Capture the cell that displays the provided text and extract its [x, y] central coordinate. 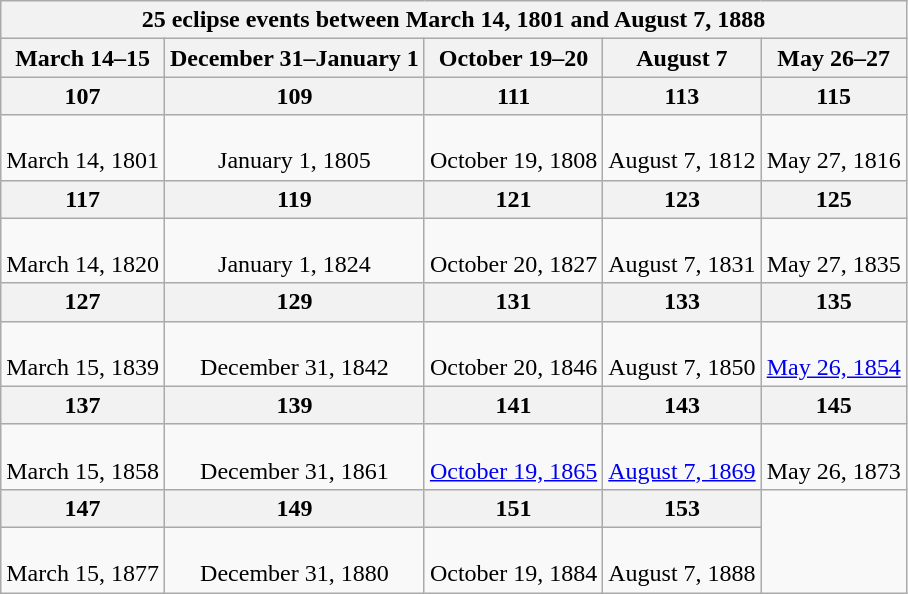
January 1, 1824 [294, 250]
109 [294, 96]
117 [83, 199]
August 7, 1888 [682, 560]
March 15, 1839 [83, 354]
133 [682, 302]
August 7, 1831 [682, 250]
123 [682, 199]
145 [834, 405]
October 19–20 [513, 58]
May 26, 1854 [834, 354]
149 [294, 508]
August 7, 1812 [682, 148]
135 [834, 302]
October 19, 1865 [513, 456]
October 19, 1808 [513, 148]
May 26–27 [834, 58]
121 [513, 199]
December 31–January 1 [294, 58]
January 1, 1805 [294, 148]
March 15, 1877 [83, 560]
111 [513, 96]
141 [513, 405]
153 [682, 508]
August 7, 1850 [682, 354]
August 7 [682, 58]
October 20, 1827 [513, 250]
25 eclipse events between March 14, 1801 and August 7, 1888 [454, 20]
December 31, 1880 [294, 560]
May 27, 1816 [834, 148]
October 20, 1846 [513, 354]
May 26, 1873 [834, 456]
113 [682, 96]
115 [834, 96]
119 [294, 199]
147 [83, 508]
March 15, 1858 [83, 456]
December 31, 1861 [294, 456]
August 7, 1869 [682, 456]
125 [834, 199]
March 14, 1820 [83, 250]
127 [83, 302]
137 [83, 405]
December 31, 1842 [294, 354]
139 [294, 405]
107 [83, 96]
131 [513, 302]
143 [682, 405]
May 27, 1835 [834, 250]
March 14–15 [83, 58]
October 19, 1884 [513, 560]
151 [513, 508]
129 [294, 302]
March 14, 1801 [83, 148]
